Scan for the cell matching the given text and deliver its [X, Y] coordinate at center. 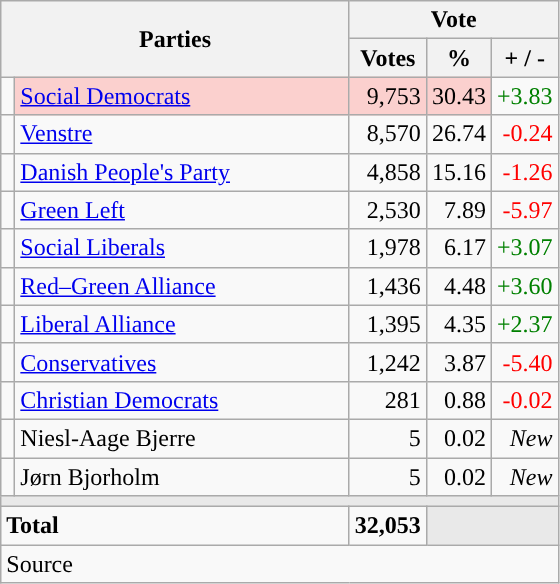
Jørn Bjorholm [182, 477]
Danish People's Party [182, 172]
Votes [388, 58]
281 [388, 400]
Vote [454, 20]
+3.83 [524, 96]
-1.26 [524, 172]
+3.60 [524, 286]
Niesl-Aage Bjerre [182, 438]
Source [280, 564]
Liberal Alliance [182, 324]
1,242 [388, 362]
9,753 [388, 96]
Social Democrats [182, 96]
3.87 [458, 362]
Social Liberals [182, 248]
Red–Green Alliance [182, 286]
7.89 [458, 210]
Conservatives [182, 362]
-5.97 [524, 210]
32,053 [388, 526]
30.43 [458, 96]
Christian Democrats [182, 400]
Venstre [182, 134]
Green Left [182, 210]
% [458, 58]
-5.40 [524, 362]
4,858 [388, 172]
Total [176, 526]
6.17 [458, 248]
8,570 [388, 134]
4.35 [458, 324]
+2.37 [524, 324]
2,530 [388, 210]
1,978 [388, 248]
Parties [176, 39]
1,436 [388, 286]
26.74 [458, 134]
-0.02 [524, 400]
15.16 [458, 172]
4.48 [458, 286]
1,395 [388, 324]
+3.07 [524, 248]
+ / - [524, 58]
0.88 [458, 400]
-0.24 [524, 134]
